Capture the cell that displays the provided text and extract its (x, y) central coordinate. 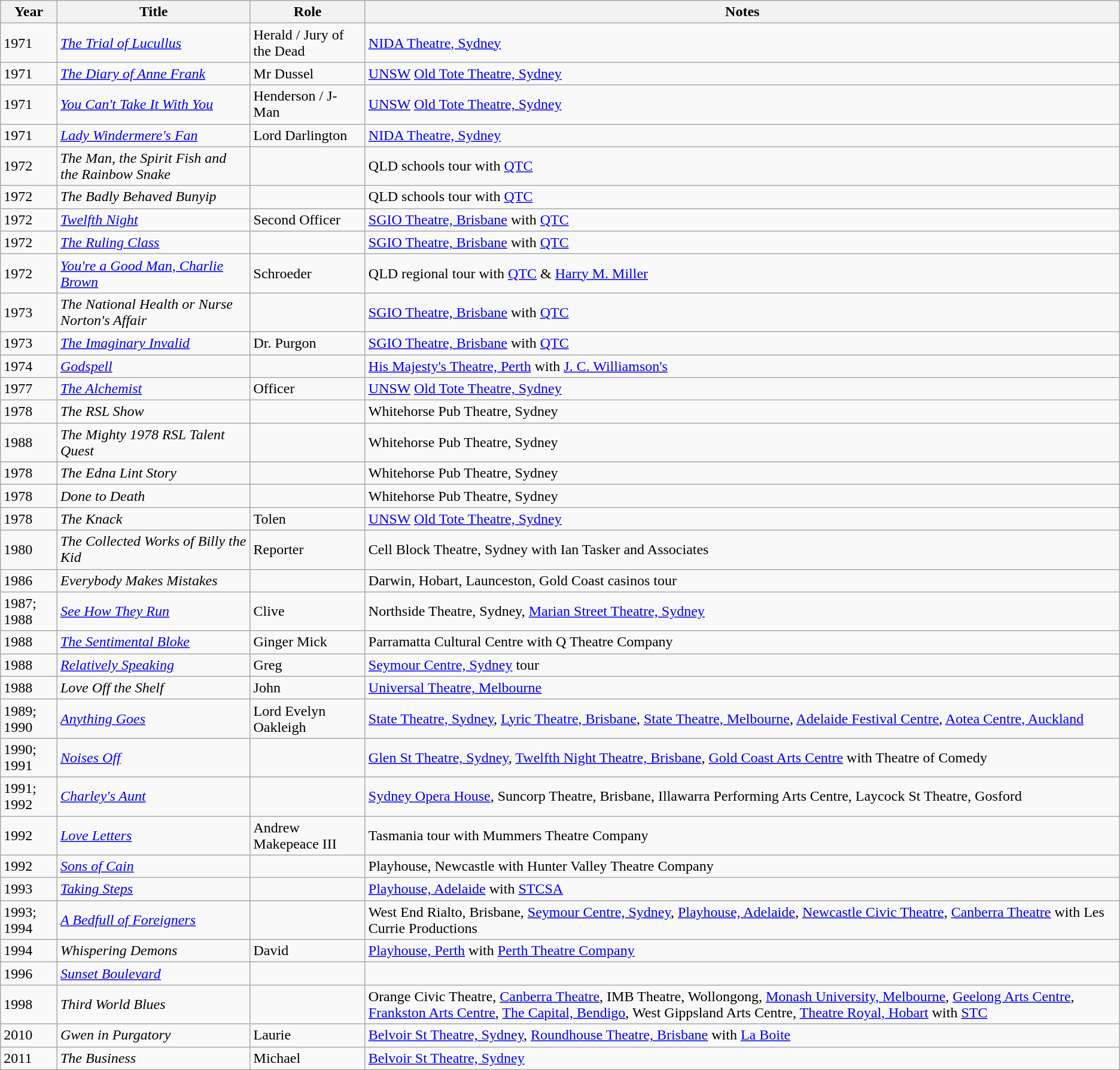
The Edna Lint Story (153, 473)
The Alchemist (153, 389)
Tasmania tour with Mummers Theatre Company (742, 835)
Ginger Mick (308, 642)
Charley's Aunt (153, 796)
Glen St Theatre, Sydney, Twelfth Night Theatre, Brisbane, Gold Coast Arts Centre with Theatre of Comedy (742, 758)
Herald / Jury of the Dead (308, 43)
His Majesty's Theatre, Perth with J. C. Williamson's (742, 366)
Sunset Boulevard (153, 974)
Role (308, 12)
The Trial of Lucullus (153, 43)
1996 (29, 974)
Andrew Makepeace III (308, 835)
Sons of Cain (153, 867)
Year (29, 12)
The Man, the Spirit Fish and the Rainbow Snake (153, 166)
The Collected Works of Billy the Kid (153, 549)
Lord Evelyn Oakleigh (308, 718)
You Can't Take It With You (153, 104)
Gwen in Purgatory (153, 1035)
1990; 1991 (29, 758)
Twelfth Night (153, 220)
Belvoir St Theatre, Sydney, Roundhouse Theatre, Brisbane with La Boite (742, 1035)
1987; 1988 (29, 612)
1989; 1990 (29, 718)
The Knack (153, 519)
1974 (29, 366)
Mr Dussel (308, 74)
Reporter (308, 549)
The Imaginary Invalid (153, 343)
Cell Block Theatre, Sydney with Ian Tasker and Associates (742, 549)
Lady Windermere's Fan (153, 135)
State Theatre, Sydney, Lyric Theatre, Brisbane, State Theatre, Melbourne, Adelaide Festival Centre, Aotea Centre, Auckland (742, 718)
David (308, 951)
1998 (29, 1004)
The Sentimental Bloke (153, 642)
Sydney Opera House, Suncorp Theatre, Brisbane, Illawarra Performing Arts Centre, Laycock St Theatre, Gosford (742, 796)
Anything Goes (153, 718)
The Diary of Anne Frank (153, 74)
Done to Death (153, 496)
Playhouse, Newcastle with Hunter Valley Theatre Company (742, 867)
Third World Blues (153, 1004)
Northside Theatre, Sydney, Marian Street Theatre, Sydney (742, 612)
A Bedfull of Foreigners (153, 920)
Title (153, 12)
Dr. Purgon (308, 343)
The Badly Behaved Bunyip (153, 197)
QLD regional tour with QTC & Harry M. Miller (742, 273)
Clive (308, 612)
Lord Darlington (308, 135)
West End Rialto, Brisbane, Seymour Centre, Sydney, Playhouse, Adelaide, Newcastle Civic Theatre, Canberra Theatre with Les Currie Productions (742, 920)
Taking Steps (153, 889)
Parramatta Cultural Centre with Q Theatre Company (742, 642)
You're a Good Man, Charlie Brown (153, 273)
Darwin, Hobart, Launceston, Gold Coast casinos tour (742, 580)
2010 (29, 1035)
Michael (308, 1058)
Greg (308, 665)
Whispering Demons (153, 951)
John (308, 688)
Schroeder (308, 273)
The Mighty 1978 RSL Talent Quest (153, 443)
1991; 1992 (29, 796)
The Ruling Class (153, 242)
The Business (153, 1058)
Everybody Makes Mistakes (153, 580)
Henderson / J-Man (308, 104)
Notes (742, 12)
Playhouse, Perth with Perth Theatre Company (742, 951)
The National Health or Nurse Norton's Affair (153, 312)
The RSL Show (153, 412)
1993; 1994 (29, 920)
1994 (29, 951)
Relatively Speaking (153, 665)
Belvoir St Theatre, Sydney (742, 1058)
Seymour Centre, Sydney tour (742, 665)
Playhouse, Adelaide with STCSA (742, 889)
Universal Theatre, Melbourne (742, 688)
1980 (29, 549)
Laurie (308, 1035)
Love Off the Shelf (153, 688)
Godspell (153, 366)
Tolen (308, 519)
Love Letters (153, 835)
Officer (308, 389)
See How They Run (153, 612)
Noises Off (153, 758)
1993 (29, 889)
1977 (29, 389)
2011 (29, 1058)
Second Officer (308, 220)
1986 (29, 580)
